Provide the [X, Y] coordinate of the cell's center where the given text is located.  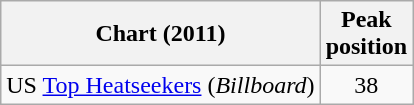
Peakposition [366, 34]
US Top Heatseekers (Billboard) [160, 85]
38 [366, 85]
Chart (2011) [160, 34]
